Extract the (x, y) coordinate from the center of the cell holding the provided text.  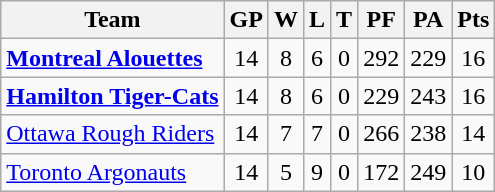
Hamilton Tiger-Cats (112, 96)
Toronto Argonauts (112, 172)
Montreal Alouettes (112, 58)
L (316, 20)
10 (474, 172)
GP (246, 20)
Team (112, 20)
266 (382, 134)
9 (316, 172)
238 (428, 134)
T (344, 20)
W (286, 20)
249 (428, 172)
172 (382, 172)
PA (428, 20)
5 (286, 172)
Ottawa Rough Riders (112, 134)
292 (382, 58)
243 (428, 96)
PF (382, 20)
Pts (474, 20)
